From the cell containing the given text, extract its center point as (x, y) coordinate. 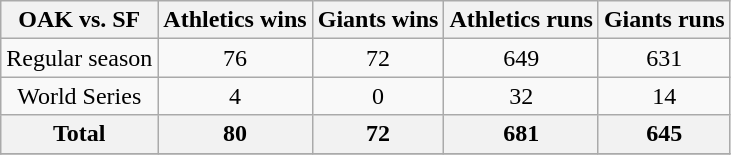
OAK vs. SF (80, 20)
Regular season (80, 58)
14 (664, 96)
645 (664, 134)
Giants runs (664, 20)
4 (235, 96)
Giants wins (378, 20)
0 (378, 96)
Athletics runs (521, 20)
Athletics wins (235, 20)
681 (521, 134)
649 (521, 58)
Total (80, 134)
World Series (80, 96)
631 (664, 58)
76 (235, 58)
80 (235, 134)
32 (521, 96)
